Search for the cell housing the specified text and yield its (x, y) center coordinate. 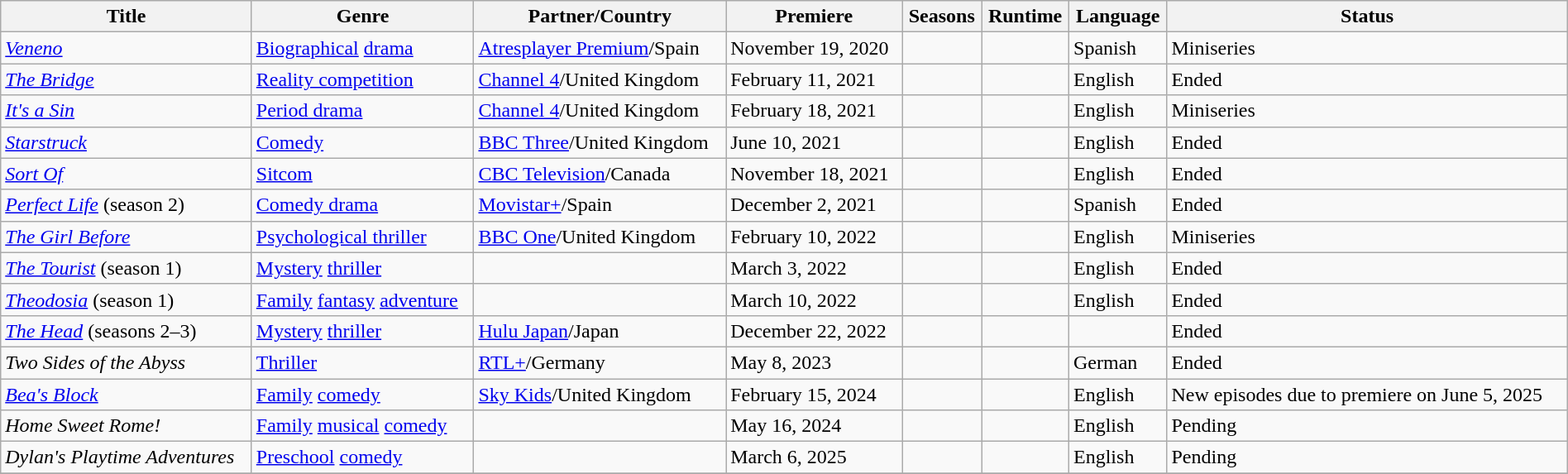
February 18, 2021 (814, 111)
Genre (362, 17)
Atresplayer Premium/Spain (600, 48)
The Head (seasons 2–3) (127, 331)
November 18, 2021 (814, 174)
Family fantasy adventure (362, 299)
Comedy drama (362, 205)
May 8, 2023 (814, 362)
June 10, 2021 (814, 142)
Reality competition (362, 79)
Perfect Life (season 2) (127, 205)
Dylan's Playtime Adventures (127, 457)
Title (127, 17)
CBC Television/Canada (600, 174)
Sitcom (362, 174)
November 19, 2020 (814, 48)
February 15, 2024 (814, 395)
Premiere (814, 17)
December 2, 2021 (814, 205)
Sky Kids/United Kingdom (600, 395)
The Tourist (season 1) (127, 268)
Family musical comedy (362, 426)
BBC One/United Kingdom (600, 237)
Partner/Country (600, 17)
Seasons (942, 17)
February 10, 2022 (814, 237)
Movistar+/Spain (600, 205)
February 11, 2021 (814, 79)
Period drama (362, 111)
New episodes due to premiere on June 5, 2025 (1367, 395)
Two Sides of the Abyss (127, 362)
German (1118, 362)
Status (1367, 17)
Runtime (1025, 17)
Comedy (362, 142)
Biographical drama (362, 48)
RTL+/Germany (600, 362)
Starstruck (127, 142)
The Bridge (127, 79)
March 3, 2022 (814, 268)
It's a Sin (127, 111)
The Girl Before (127, 237)
Preschool comedy (362, 457)
March 6, 2025 (814, 457)
Hulu Japan/Japan (600, 331)
Sort Of (127, 174)
Veneno (127, 48)
Theodosia (season 1) (127, 299)
Language (1118, 17)
Home Sweet Rome! (127, 426)
March 10, 2022 (814, 299)
Family comedy (362, 395)
BBC Three/United Kingdom (600, 142)
December 22, 2022 (814, 331)
May 16, 2024 (814, 426)
Thriller (362, 362)
Psychological thriller (362, 237)
Bea's Block (127, 395)
